Detect which cell encompasses the target text, then output its [x, y] center coordinate. 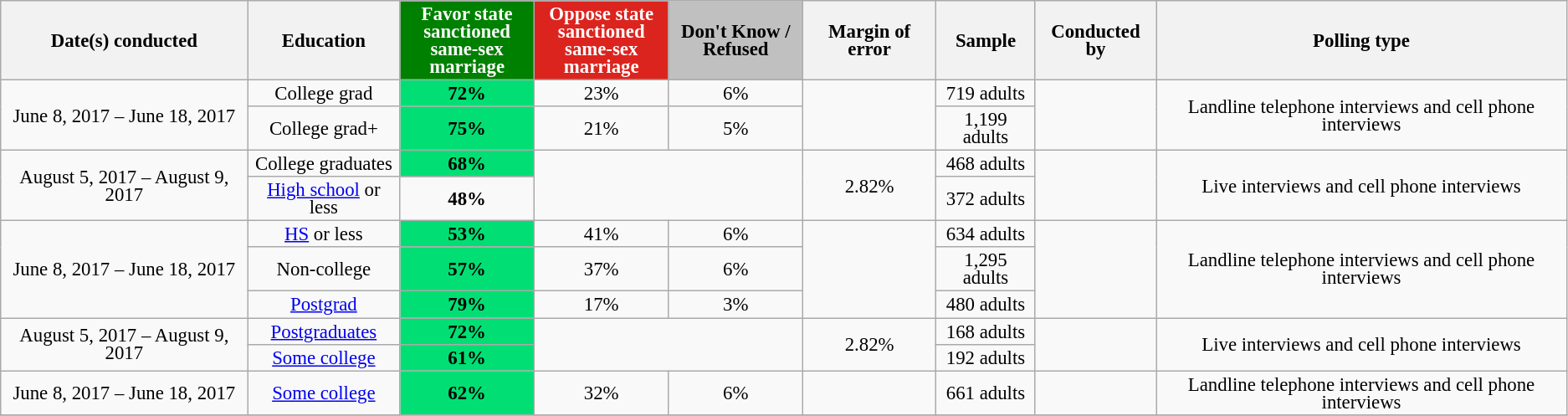
Favor state sanctioned same-sex marriage [467, 40]
College graduates [324, 164]
College grad+ [324, 129]
79% [467, 305]
Education [324, 40]
68% [467, 164]
53% [467, 234]
3% [736, 305]
634 adults [986, 234]
College grad [324, 94]
23% [601, 94]
32% [601, 393]
661 adults [986, 393]
75% [467, 129]
41% [601, 234]
57% [467, 270]
192 adults [986, 357]
37% [601, 270]
Non-college [324, 270]
719 adults [986, 94]
Polling type [1362, 40]
17% [601, 305]
1,295 adults [986, 270]
5% [736, 129]
Margin of error [870, 40]
Conducted by [1095, 40]
Sample [986, 40]
Postgrad [324, 305]
1,199 adults [986, 129]
480 adults [986, 305]
Postgraduates [324, 331]
High school or less [324, 199]
21% [601, 129]
Don't Know / Refused [736, 40]
61% [467, 357]
168 adults [986, 331]
Date(s) conducted [124, 40]
48% [467, 199]
468 adults [986, 164]
372 adults [986, 199]
Oppose state sanctioned same-sex marriage [601, 40]
62% [467, 393]
HS or less [324, 234]
